For the text-containing cell, return its midpoint in (x, y) coordinate format. 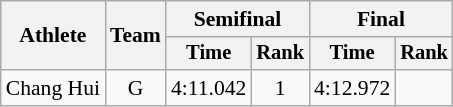
Athlete (53, 36)
1 (280, 88)
4:11.042 (208, 88)
Team (136, 36)
Semifinal (238, 19)
Final (381, 19)
Chang Hui (53, 88)
4:12.972 (352, 88)
G (136, 88)
